Pinpoint the cell where the given text exists, returning its (X, Y) midpoint coordinate. 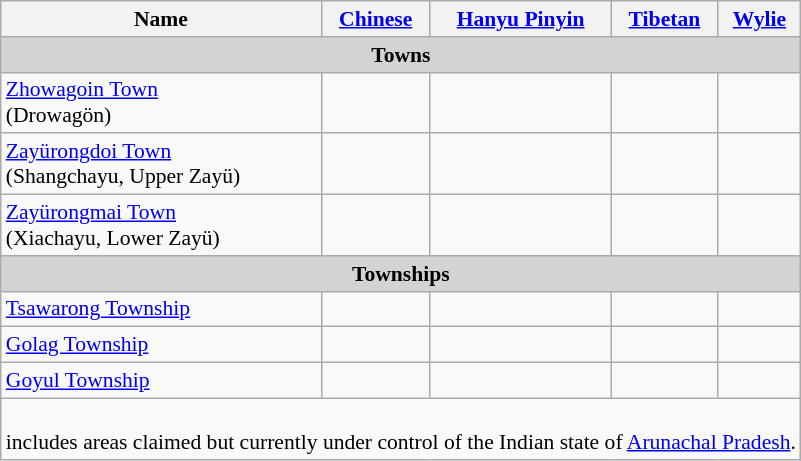
Chinese (376, 19)
Towns (401, 55)
Tibetan (664, 19)
Hanyu Pinyin (520, 19)
Name (161, 19)
Golag Township (161, 345)
Wylie (760, 19)
Zhowagoin Town(Drowagön) (161, 102)
Townships (401, 274)
Tsawarong Township (161, 309)
Zayürongmai Town(Xiachayu, Lower Zayü) (161, 226)
includes areas claimed but currently under control of the Indian state of Arunachal Pradesh. (401, 428)
Goyul Township (161, 381)
Zayürongdoi Town(Shangchayu, Upper Zayü) (161, 164)
